Locate the cell with the specified text and output its (X, Y) center coordinate. 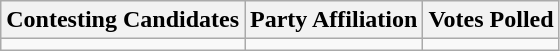
Contesting Candidates (123, 20)
Party Affiliation (334, 20)
Votes Polled (491, 20)
